Scan for the cell matching the given text and deliver its [x, y] coordinate at center. 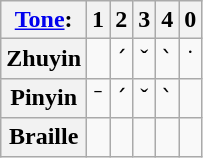
4 [168, 20]
3 [144, 20]
ˉ [98, 98]
2 [122, 20]
Zhuyin [44, 59]
˙ [190, 59]
0 [190, 20]
1 [98, 20]
Braille [44, 137]
Tone: [44, 20]
Pinyin [44, 98]
